Find where the given text appears and provide that cell's center as (x, y) coordinate. 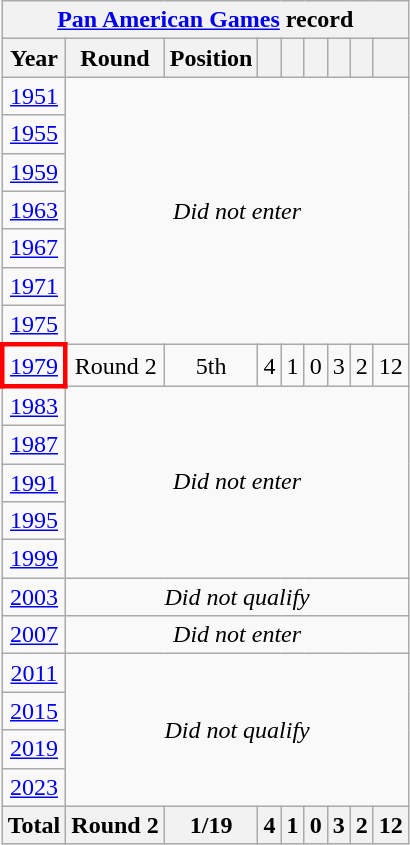
1979 (34, 366)
Pan American Games record (205, 20)
2019 (34, 749)
1983 (34, 406)
2003 (34, 597)
Year (34, 58)
2023 (34, 787)
1991 (34, 483)
Round (115, 58)
1971 (34, 286)
1959 (34, 172)
Total (34, 825)
1963 (34, 210)
2007 (34, 635)
5th (211, 366)
1975 (34, 325)
2011 (34, 673)
Position (211, 58)
1/19 (211, 825)
2015 (34, 711)
1987 (34, 444)
1999 (34, 559)
1967 (34, 248)
1955 (34, 134)
1951 (34, 96)
1995 (34, 521)
